Pinpoint the cell where the given text exists, returning its [X, Y] midpoint coordinate. 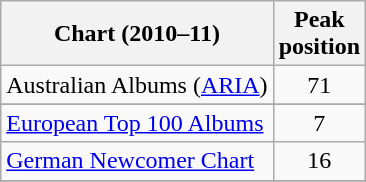
European Top 100 Albums [137, 123]
16 [319, 161]
German Newcomer Chart [137, 161]
71 [319, 85]
7 [319, 123]
Australian Albums (ARIA) [137, 85]
Chart (2010–11) [137, 34]
Peakposition [319, 34]
